Output the [x, y] coordinate of the center of the cell containing the given text.  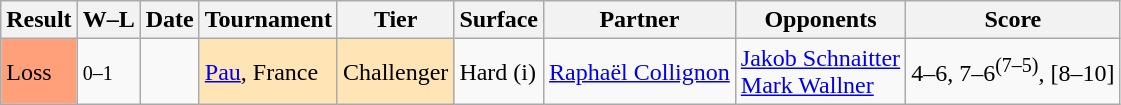
4–6, 7–6(7–5), [8–10] [1013, 72]
Surface [499, 20]
Challenger [395, 72]
Raphaël Collignon [640, 72]
Tier [395, 20]
Tournament [268, 20]
Pau, France [268, 72]
Result [39, 20]
W–L [108, 20]
Hard (i) [499, 72]
Date [170, 20]
Jakob Schnaitter Mark Wallner [820, 72]
Partner [640, 20]
Score [1013, 20]
Loss [39, 72]
0–1 [108, 72]
Opponents [820, 20]
